Pinpoint the cell where the given text exists, returning its [x, y] midpoint coordinate. 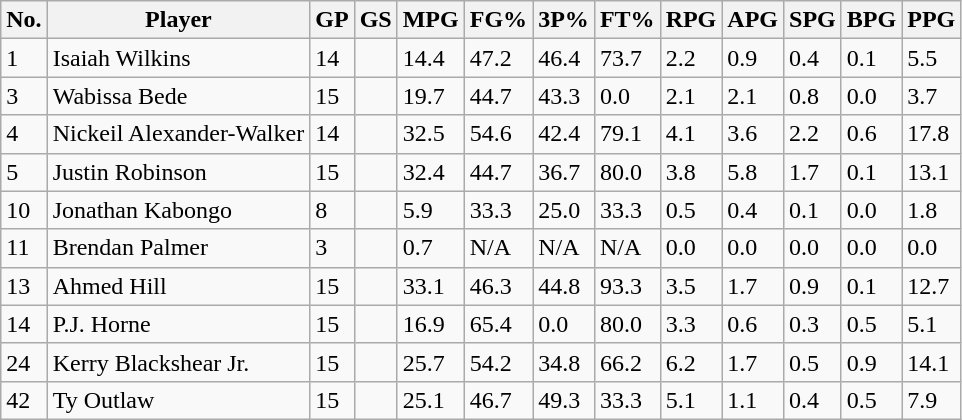
32.5 [430, 134]
Nickeil Alexander-Walker [178, 134]
24 [24, 362]
Ahmed Hill [178, 286]
14.4 [430, 58]
44.8 [564, 286]
13 [24, 286]
1.1 [753, 400]
79.1 [627, 134]
BPG [871, 20]
3.8 [691, 172]
3P% [564, 20]
3.5 [691, 286]
3.7 [932, 96]
5.9 [430, 210]
6.2 [691, 362]
33.1 [430, 286]
36.7 [564, 172]
MPG [430, 20]
25.1 [430, 400]
25.0 [564, 210]
FT% [627, 20]
42 [24, 400]
46.7 [498, 400]
4 [24, 134]
42.4 [564, 134]
1.8 [932, 210]
Ty Outlaw [178, 400]
0.8 [813, 96]
Player [178, 20]
32.4 [430, 172]
14.1 [932, 362]
3.6 [753, 134]
11 [24, 248]
54.6 [498, 134]
P.J. Horne [178, 324]
34.8 [564, 362]
16.9 [430, 324]
46.4 [564, 58]
10 [24, 210]
5.8 [753, 172]
3.3 [691, 324]
25.7 [430, 362]
5.5 [932, 58]
13.1 [932, 172]
19.7 [430, 96]
0.3 [813, 324]
Wabissa Bede [178, 96]
46.3 [498, 286]
17.8 [932, 134]
Isaiah Wilkins [178, 58]
12.7 [932, 286]
4.1 [691, 134]
Jonathan Kabongo [178, 210]
FG% [498, 20]
49.3 [564, 400]
Kerry Blackshear Jr. [178, 362]
54.2 [498, 362]
No. [24, 20]
0.7 [430, 248]
APG [753, 20]
1 [24, 58]
8 [332, 210]
65.4 [498, 324]
5 [24, 172]
66.2 [627, 362]
Brendan Palmer [178, 248]
PPG [932, 20]
GP [332, 20]
RPG [691, 20]
73.7 [627, 58]
Justin Robinson [178, 172]
GS [376, 20]
7.9 [932, 400]
43.3 [564, 96]
47.2 [498, 58]
SPG [813, 20]
93.3 [627, 286]
